Return the (X, Y) coordinate for the center point of the cell that contains the specified text.  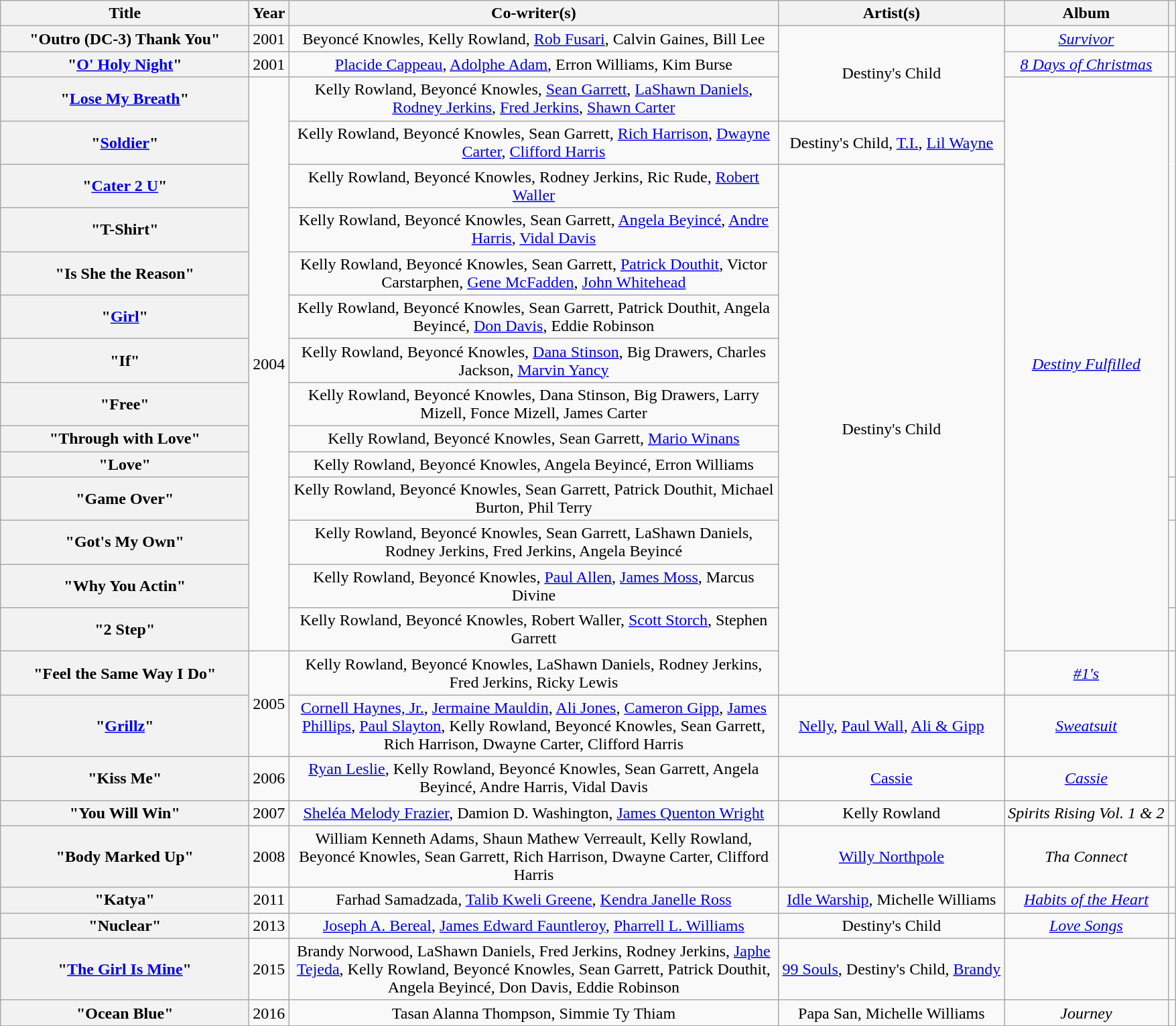
Kelly Rowland, Beyoncé Knowles, Sean Garrett, Mario Winans (533, 438)
Kelly Rowland, Beyoncé Knowles, Paul Allen, James Moss, Marcus Divine (533, 586)
Destiny's Child, T.I., Lil Wayne (891, 142)
Farhad Samadzada, Talib Kweli Greene, Kendra Janelle Ross (533, 900)
Kelly Rowland, Beyoncé Knowles, Rodney Jerkins, Ric Rude, Robert Waller (533, 186)
2013 (269, 925)
2007 (269, 813)
"Is She the Reason" (125, 273)
Placide Cappeau, Adolphe Adam, Erron Williams, Kim Burse (533, 64)
2015 (269, 969)
"Feel the Same Way I Do" (125, 673)
Ryan Leslie, Kelly Rowland, Beyoncé Knowles, Sean Garrett, Angela Beyincé, Andre Harris, Vidal Davis (533, 779)
Beyoncé Knowles, Kelly Rowland, Rob Fusari, Calvin Gaines, Bill Lee (533, 39)
Journey (1086, 1013)
Kelly Rowland, Beyoncé Knowles, Dana Stinson, Big Drawers, Charles Jackson, Marvin Yancy (533, 361)
8 Days of Christmas (1086, 64)
Tasan Alanna Thompson, Simmie Ty Thiam (533, 1013)
"Nuclear" (125, 925)
Kelly Rowland, Beyoncé Knowles, Sean Garrett, Angela Beyincé, Andre Harris, Vidal Davis (533, 229)
Sweatsuit (1086, 726)
"Katya" (125, 900)
"Free" (125, 403)
Idle Warship, Michelle Williams (891, 900)
"Soldier" (125, 142)
2008 (269, 856)
Survivor (1086, 39)
#1's (1086, 673)
"Kiss Me" (125, 779)
Album (1086, 13)
"Cater 2 U" (125, 186)
William Kenneth Adams, Shaun Mathew Verreault, Kelly Rowland, Beyoncé Knowles, Sean Garrett, Rich Harrison, Dwayne Carter, Clifford Harris (533, 856)
"You Will Win" (125, 813)
Kelly Rowland, Beyoncé Knowles, Sean Garrett, Patrick Douthit, Victor Carstarphen, Gene McFadden, John Whitehead (533, 273)
"Girl" (125, 316)
"Ocean Blue" (125, 1013)
Co-writer(s) (533, 13)
Tha Connect (1086, 856)
"T-Shirt" (125, 229)
"2 Step" (125, 630)
"Game Over" (125, 499)
"The Girl Is Mine" (125, 969)
"Outro (DC-3) Thank You" (125, 39)
2016 (269, 1013)
Kelly Rowland, Beyoncé Knowles, Sean Garrett, Patrick Douthit, Michael Burton, Phil Terry (533, 499)
2005 (269, 704)
Destiny Fulfilled (1086, 365)
2006 (269, 779)
Kelly Rowland, Beyoncé Knowles, Dana Stinson, Big Drawers, Larry Mizell, Fonce Mizell, James Carter (533, 403)
Sheléa Melody Frazier, Damion D. Washington, James Quenton Wright (533, 813)
Kelly Rowland, Beyoncé Knowles, Sean Garrett, Patrick Douthit, Angela Beyincé, Don Davis, Eddie Robinson (533, 316)
Spirits Rising Vol. 1 & 2 (1086, 813)
Love Songs (1086, 925)
Kelly Rowland, Beyoncé Knowles, Sean Garrett, Rich Harrison, Dwayne Carter, Clifford Harris (533, 142)
Joseph A. Bereal, James Edward Fauntleroy, Pharrell L. Williams (533, 925)
Kelly Rowland (891, 813)
"If" (125, 361)
"Body Marked Up" (125, 856)
Kelly Rowland, Beyoncé Knowles, Robert Waller, Scott Storch, Stephen Garrett (533, 630)
Kelly Rowland, Beyoncé Knowles, Angela Beyincé, Erron Williams (533, 464)
"Grillz" (125, 726)
99 Souls, Destiny's Child, Brandy (891, 969)
"Got's My Own" (125, 543)
"Through with Love" (125, 438)
Title (125, 13)
Willy Northpole (891, 856)
Kelly Rowland, Beyoncé Knowles, Sean Garrett, LaShawn Daniels, Rodney Jerkins, Fred Jerkins, Shawn Carter (533, 99)
Artist(s) (891, 13)
2004 (269, 365)
"Lose My Breath" (125, 99)
"Love" (125, 464)
"Why You Actin" (125, 586)
Papa San, Michelle Williams (891, 1013)
"O' Holy Night" (125, 64)
Kelly Rowland, Beyoncé Knowles, LaShawn Daniels, Rodney Jerkins, Fred Jerkins, Ricky Lewis (533, 673)
Habits of the Heart (1086, 900)
2011 (269, 900)
Nelly, Paul Wall, Ali & Gipp (891, 726)
Year (269, 13)
Kelly Rowland, Beyoncé Knowles, Sean Garrett, LaShawn Daniels, Rodney Jerkins, Fred Jerkins, Angela Beyincé (533, 543)
